Capture the cell that displays the provided text and extract its (x, y) central coordinate. 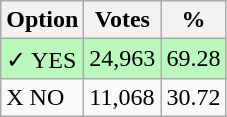
Votes (122, 20)
✓ YES (42, 59)
% (194, 20)
X NO (42, 97)
30.72 (194, 97)
69.28 (194, 59)
11,068 (122, 97)
24,963 (122, 59)
Option (42, 20)
